Locate the cell with the specified text and output its (X, Y) center coordinate. 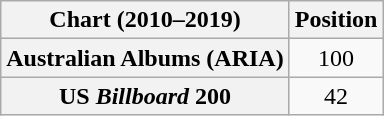
Chart (2010–2019) (145, 20)
Australian Albums (ARIA) (145, 58)
Position (336, 20)
100 (336, 58)
US Billboard 200 (145, 96)
42 (336, 96)
